Determine the (x, y) coordinate at the center of the cell enclosing the given text.  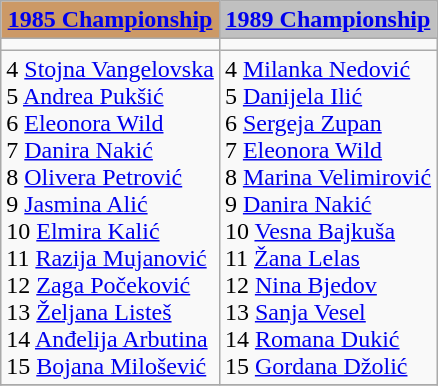
1985 Championship (110, 20)
1989 Championship (328, 20)
